Output the [X, Y] coordinate of the center of the cell containing the given text.  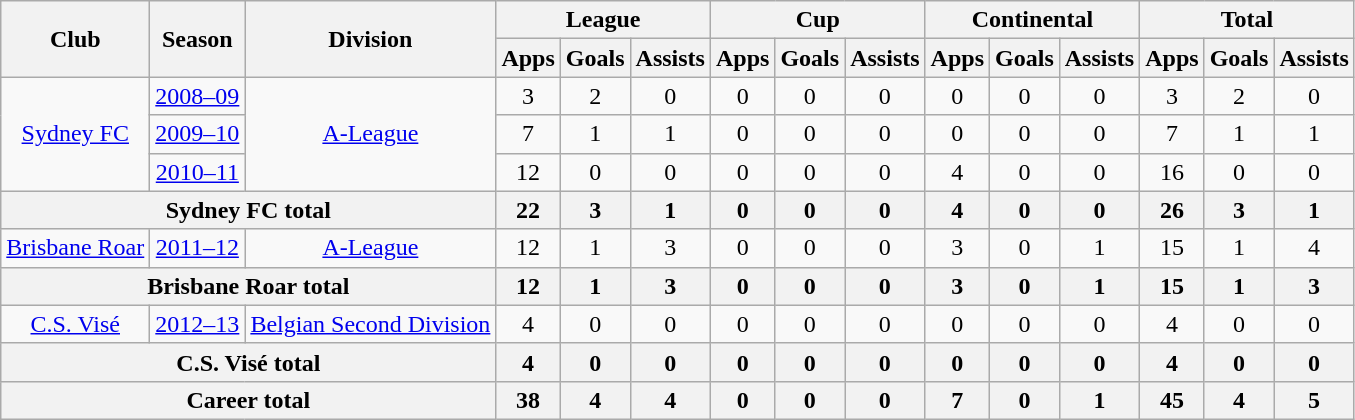
Sydney FC [76, 134]
League [604, 20]
5 [1314, 400]
Season [198, 39]
Continental [1032, 20]
Club [76, 39]
Cup [818, 20]
22 [528, 210]
Total [1248, 20]
2008–09 [198, 96]
45 [1172, 400]
Belgian Second Division [370, 324]
Sydney FC total [248, 210]
Division [370, 39]
Career total [248, 400]
2012–13 [198, 324]
2010–11 [198, 172]
16 [1172, 172]
Brisbane Roar total [248, 286]
38 [528, 400]
2011–12 [198, 248]
2009–10 [198, 134]
26 [1172, 210]
C.S. Visé total [248, 362]
C.S. Visé [76, 324]
Brisbane Roar [76, 248]
